Scan for the cell matching the given text and deliver its [X, Y] coordinate at center. 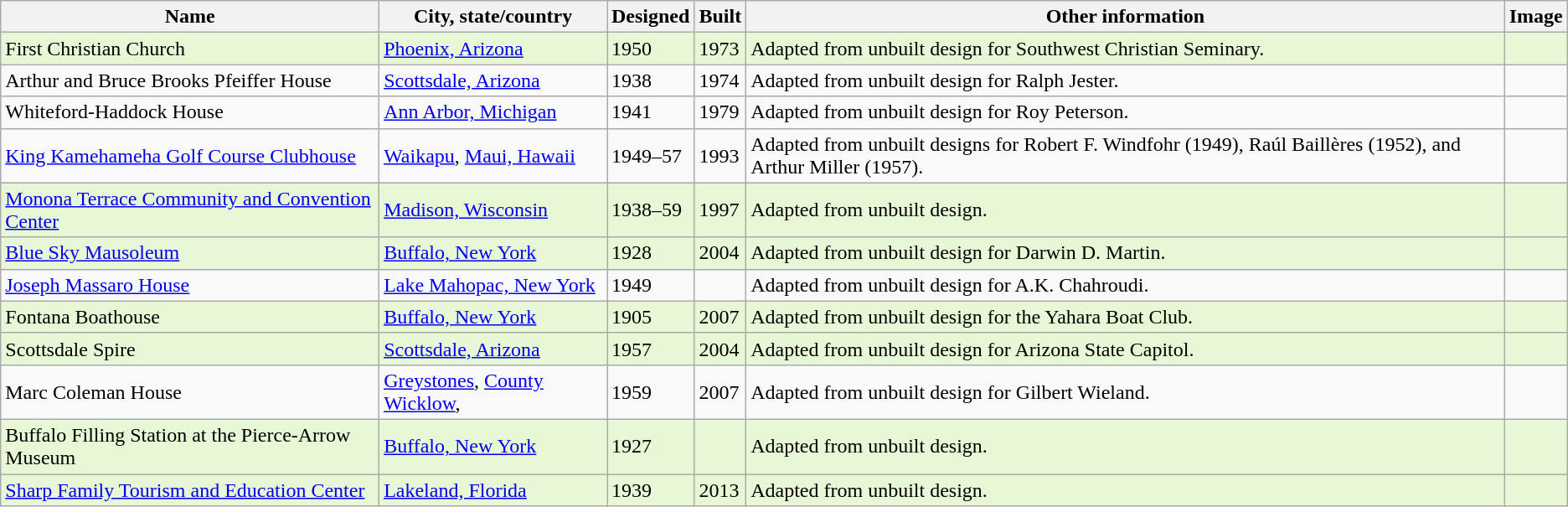
Other information [1126, 17]
Adapted from unbuilt design for Roy Peterson. [1126, 112]
Marc Coleman House [190, 392]
1905 [650, 317]
2013 [720, 490]
Adapted from unbuilt design for A.K. Chahroudi. [1126, 285]
1997 [720, 210]
1959 [650, 392]
1950 [650, 49]
Lake Mahopac, New York [493, 285]
1974 [720, 80]
Arthur and Bruce Brooks Pfeiffer House [190, 80]
Sharp Family Tourism and Education Center [190, 490]
1993 [720, 156]
1938–59 [650, 210]
First Christian Church [190, 49]
City, state/country [493, 17]
Buffalo Filling Station at the Pierce-Arrow Museum [190, 446]
Scottsdale Spire [190, 349]
Adapted from unbuilt design for Darwin D. Martin. [1126, 253]
Phoenix, Arizona [493, 49]
1928 [650, 253]
King Kamehameha Golf Course Clubhouse [190, 156]
Blue Sky Mausoleum [190, 253]
1957 [650, 349]
1949 [650, 285]
Ann Arbor, Michigan [493, 112]
Adapted from unbuilt design for Gilbert Wieland. [1126, 392]
Adapted from unbuilt designs for Robert F. Windfohr (1949), Raúl Baillères (1952), and Arthur Miller (1957). [1126, 156]
Designed [650, 17]
1973 [720, 49]
Madison, Wisconsin [493, 210]
Fontana Boathouse [190, 317]
Name [190, 17]
Image [1536, 17]
1927 [650, 446]
Waikapu, Maui, Hawaii [493, 156]
Adapted from unbuilt design for the Yahara Boat Club. [1126, 317]
Adapted from unbuilt design for Southwest Christian Seminary. [1126, 49]
Built [720, 17]
1939 [650, 490]
Monona Terrace Community and Convention Center [190, 210]
1941 [650, 112]
Joseph Massaro House [190, 285]
Adapted from unbuilt design for Arizona State Capitol. [1126, 349]
Whiteford-Haddock House [190, 112]
Lakeland, Florida [493, 490]
1938 [650, 80]
1949–57 [650, 156]
1979 [720, 112]
Adapted from unbuilt design for Ralph Jester. [1126, 80]
Greystones, County Wicklow, [493, 392]
